Pinpoint the cell where the given text exists, returning its [X, Y] midpoint coordinate. 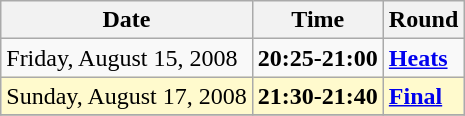
Round [423, 20]
Friday, August 15, 2008 [127, 58]
Sunday, August 17, 2008 [127, 96]
21:30-21:40 [318, 96]
Time [318, 20]
Heats [423, 58]
Date [127, 20]
20:25-21:00 [318, 58]
Final [423, 96]
